Return [X, Y] of the center of cell containing provided text 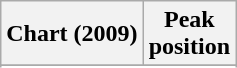
Peakposition [189, 34]
Chart (2009) [72, 34]
